Return (x, y) of the center of cell containing provided text 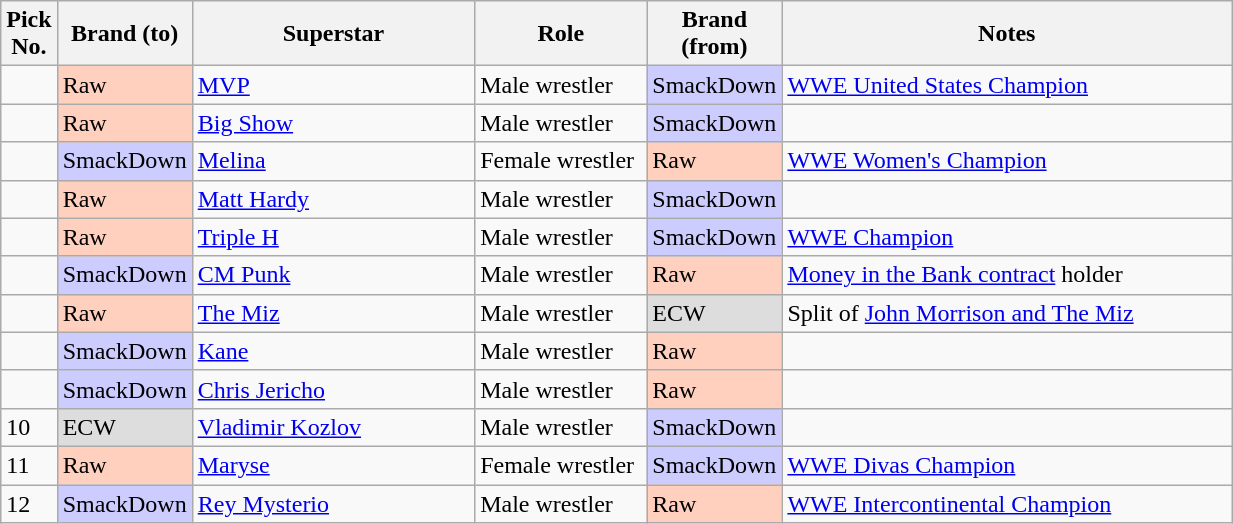
MVP (333, 85)
Big Show (333, 123)
Triple H (333, 237)
WWE Divas Champion (1007, 465)
Rey Mysterio (333, 503)
Vladimir Kozlov (333, 427)
Pick No. (29, 34)
WWE United States Champion (1007, 85)
WWE Intercontinental Champion (1007, 503)
Split of John Morrison and The Miz (1007, 313)
12 (29, 503)
WWE Women's Champion (1007, 161)
Superstar (333, 34)
10 (29, 427)
Brand (from) (714, 34)
CM Punk (333, 275)
The Miz (333, 313)
11 (29, 465)
Role (561, 34)
Matt Hardy (333, 199)
Chris Jericho (333, 389)
Melina (333, 161)
Kane (333, 351)
Notes (1007, 34)
Money in the Bank contract holder (1007, 275)
WWE Champion (1007, 237)
Maryse (333, 465)
Brand (to) (124, 34)
